From the cell containing the given text, extract its center point as [X, Y] coordinate. 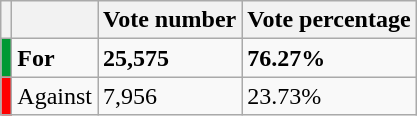
7,956 [170, 96]
23.73% [329, 96]
Against [55, 96]
76.27% [329, 58]
25,575 [170, 58]
Vote percentage [329, 20]
Vote number [170, 20]
For [55, 58]
